Scan for the cell matching the given text and deliver its (x, y) coordinate at center. 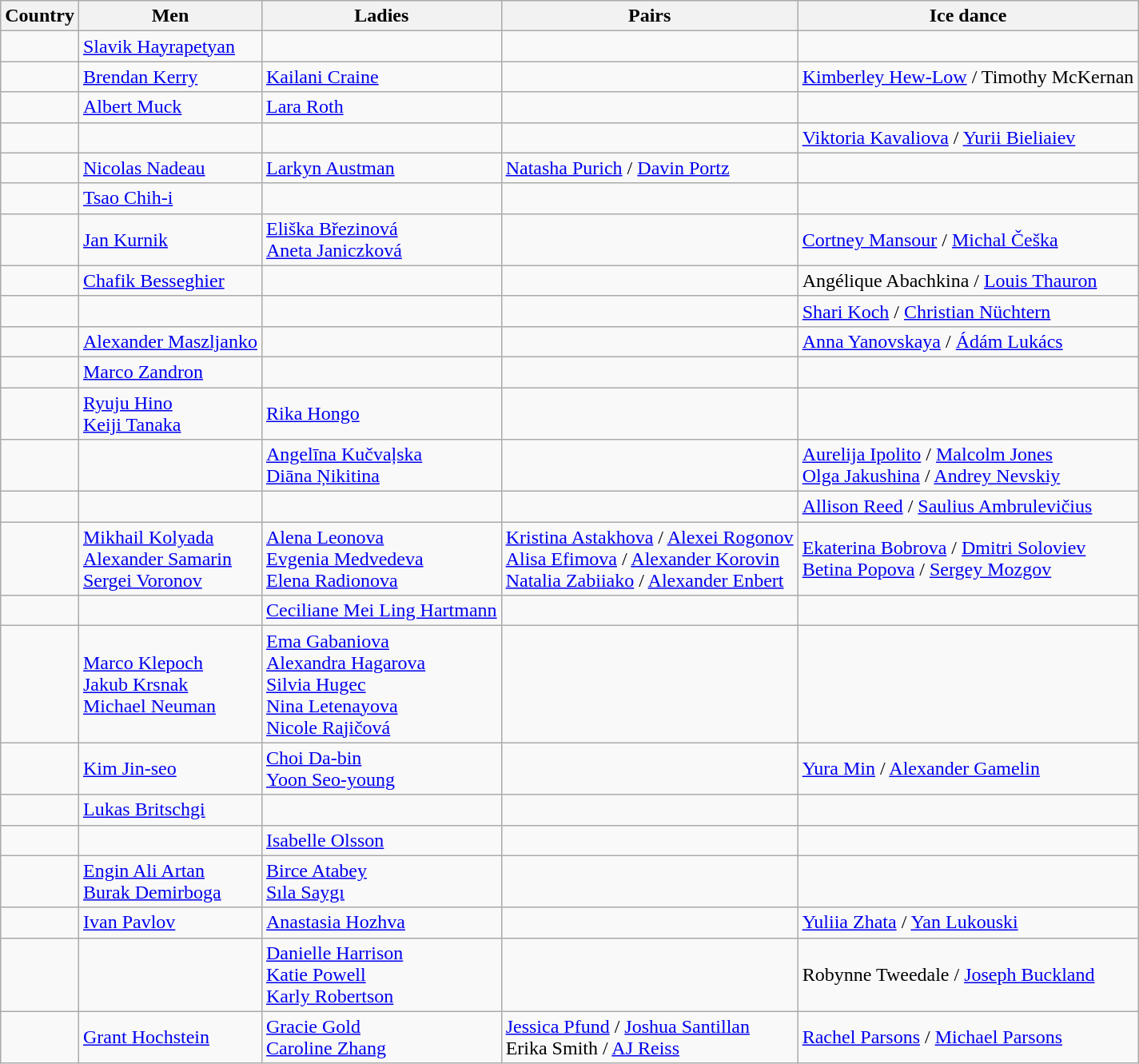
Grant Hochstein (169, 1038)
Albert Muck (169, 107)
Angelīna Kučvaļska Diāna Ņikitina (381, 465)
Gracie Gold Caroline Zhang (381, 1038)
Eliška Březinová Aneta Janiczková (381, 240)
Marco Zandron (169, 372)
Kristina Astakhova / Alexei Rogonov Alisa Efimova / Alexander Korovin Natalia Zabiiako / Alexander Enbert (649, 559)
Ekaterina Bobrova / Dmitri Soloviev Betina Popova / Sergey Mozgov (968, 559)
Kailani Craine (381, 77)
Engin Ali Artan Burak Demirboga (169, 881)
Rika Hongo (381, 412)
Kimberley Hew-Low / Timothy McKernan (968, 77)
Nicolas Nadeau (169, 168)
Alexander Maszljanko (169, 341)
Birce Atabey Sıla Saygı (381, 881)
Slavik Hayrapetyan (169, 46)
Ice dance (968, 16)
Robynne Tweedale / Joseph Buckland (968, 974)
Angélique Abachkina / Louis Thauron (968, 281)
Shari Koch / Christian Nüchtern (968, 311)
Yuliia Zhata / Yan Lukouski (968, 923)
Mikhail Kolyada Alexander Samarin Sergei Voronov (169, 559)
Marco Klepoch Jakub Krsnak Michael Neuman (169, 684)
Ladies (381, 16)
Yura Min / Alexander Gamelin (968, 769)
Brendan Kerry (169, 77)
Rachel Parsons / Michael Parsons (968, 1038)
Aurelija Ipolito / Malcolm Jones Olga Jakushina / Andrey Nevskiy (968, 465)
Alena Leonova Evgenia Medvedeva Elena Radionova (381, 559)
Anastasia Hozhva (381, 923)
Ema Gabaniova Alexandra Hagarova Silvia Hugec Nina Letenayova Nicole Rajičová (381, 684)
Natasha Purich / Davin Portz (649, 168)
Men (169, 16)
Choi Da-bin Yoon Seo-young (381, 769)
Allison Reed / Saulius Ambrulevičius (968, 507)
Jan Kurnik (169, 240)
Danielle Harrison Katie Powell Karly Robertson (381, 974)
Larkyn Austman (381, 168)
Jessica Pfund / Joshua Santillan Erika Smith / AJ Reiss (649, 1038)
Tsao Chih-i (169, 198)
Chafik Besseghier (169, 281)
Anna Yanovskaya / Ádám Lukács (968, 341)
Lukas Britschgi (169, 810)
Kim Jin-seo (169, 769)
Pairs (649, 16)
Viktoria Kavaliova / Yurii Bieliaiev (968, 137)
Lara Roth (381, 107)
Cortney Mansour / Michal Češka (968, 240)
Country (40, 16)
Ceciliane Mei Ling Hartmann (381, 611)
Ryuju Hino Keiji Tanaka (169, 412)
Ivan Pavlov (169, 923)
Isabelle Olsson (381, 840)
